Locate the cell with the specified text and output its [X, Y] center coordinate. 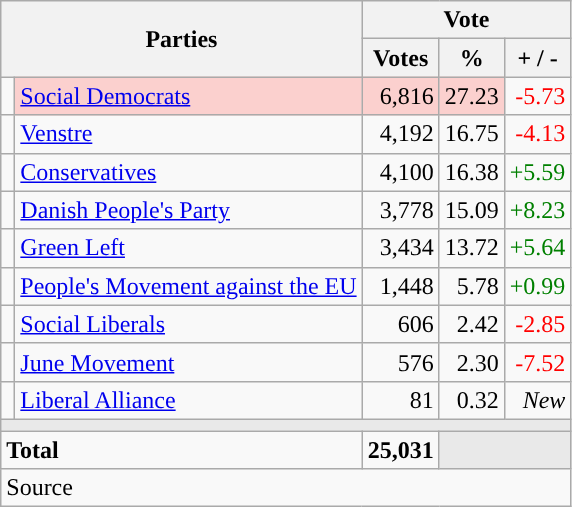
Social Democrats [188, 96]
% [472, 58]
16.38 [472, 172]
Green Left [188, 248]
576 [400, 362]
Conservatives [188, 172]
Vote [466, 20]
27.23 [472, 96]
New [538, 400]
2.42 [472, 324]
-4.13 [538, 134]
-7.52 [538, 362]
81 [400, 400]
Venstre [188, 134]
Parties [182, 39]
5.78 [472, 286]
Social Liberals [188, 324]
+5.64 [538, 248]
Liberal Alliance [188, 400]
15.09 [472, 210]
June Movement [188, 362]
Total [182, 449]
4,100 [400, 172]
6,816 [400, 96]
3,434 [400, 248]
-2.85 [538, 324]
+ / - [538, 58]
1,448 [400, 286]
4,192 [400, 134]
13.72 [472, 248]
+0.99 [538, 286]
25,031 [400, 449]
Source [286, 488]
-5.73 [538, 96]
People's Movement against the EU [188, 286]
Danish People's Party [188, 210]
606 [400, 324]
16.75 [472, 134]
+5.59 [538, 172]
0.32 [472, 400]
2.30 [472, 362]
Votes [400, 58]
3,778 [400, 210]
+8.23 [538, 210]
